Capture the cell that displays the provided text and extract its (X, Y) central coordinate. 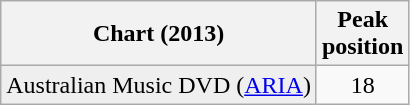
Peakposition (362, 34)
Australian Music DVD (ARIA) (159, 85)
Chart (2013) (159, 34)
18 (362, 85)
